Identify which cell holds the provided text, then report its [X, Y] central coordinate. 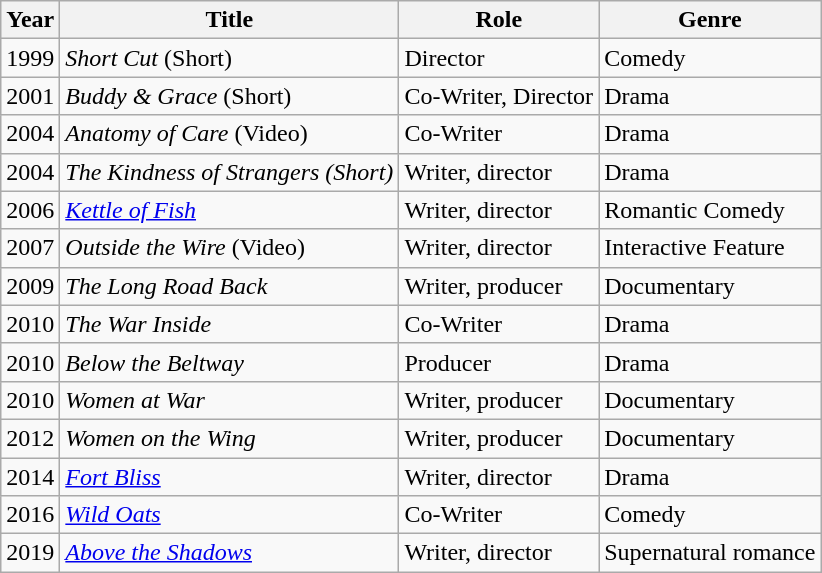
Role [499, 20]
Producer [499, 362]
Year [30, 20]
Co-Writer, Director [499, 96]
Genre [710, 20]
Below the Beltway [230, 362]
The Kindness of Strangers (Short) [230, 172]
2016 [30, 515]
2007 [30, 248]
Interactive Feature [710, 248]
2014 [30, 477]
Short Cut (Short) [230, 58]
Director [499, 58]
2006 [30, 210]
The Long Road Back [230, 286]
Anatomy of Care (Video) [230, 134]
Women at War [230, 400]
1999 [30, 58]
Women on the Wing [230, 438]
2001 [30, 96]
Fort Bliss [230, 477]
The War Inside [230, 324]
Title [230, 20]
2019 [30, 553]
Romantic Comedy [710, 210]
Supernatural romance [710, 553]
Outside the Wire (Video) [230, 248]
Kettle of Fish [230, 210]
Wild Oats [230, 515]
2009 [30, 286]
Buddy & Grace (Short) [230, 96]
2012 [30, 438]
Above the Shadows [230, 553]
